Provide the (X, Y) coordinate of the cell's center where the given text is located.  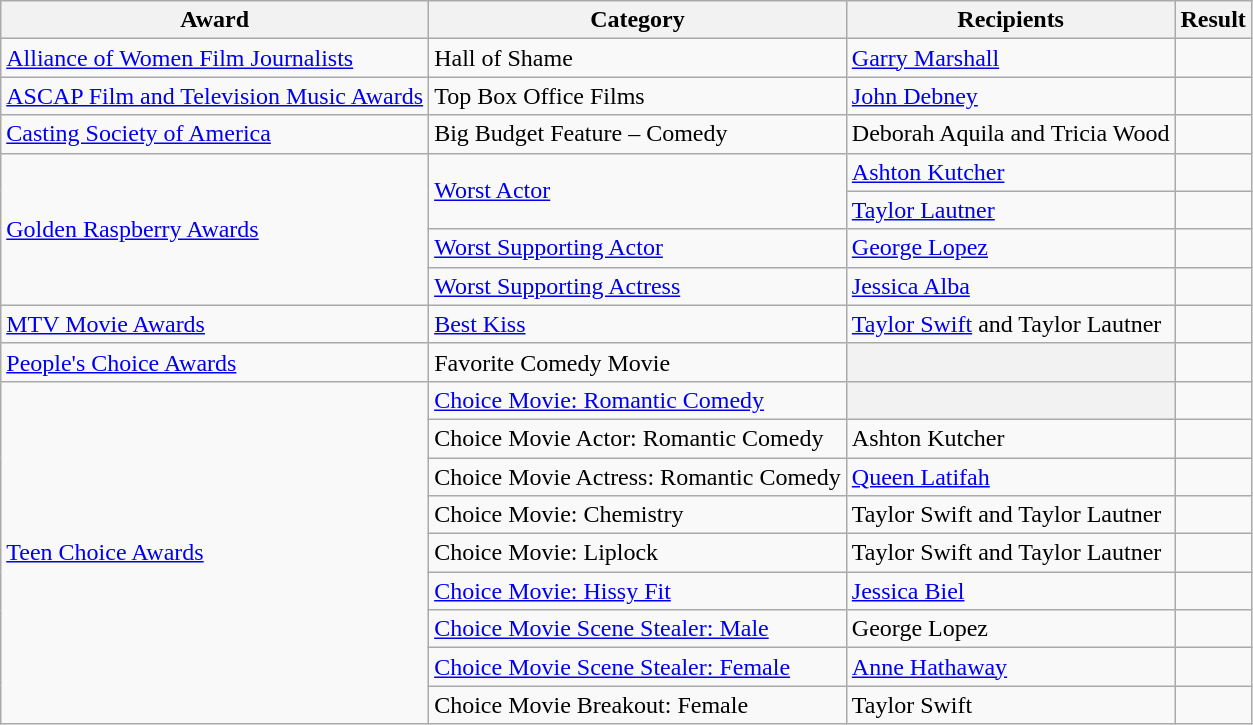
Category (638, 20)
Hall of Shame (638, 58)
Teen Choice Awards (215, 552)
Jessica Alba (1010, 286)
Choice Movie Actor: Romantic Comedy (638, 438)
Choice Movie Breakout: Female (638, 705)
ASCAP Film and Television Music Awards (215, 96)
MTV Movie Awards (215, 324)
Choice Movie: Romantic Comedy (638, 400)
Casting Society of America (215, 134)
Recipients (1010, 20)
Choice Movie Scene Stealer: Female (638, 667)
Garry Marshall (1010, 58)
Alliance of Women Film Journalists (215, 58)
Choice Movie Actress: Romantic Comedy (638, 477)
Award (215, 20)
Choice Movie: Chemistry (638, 515)
Deborah Aquila and Tricia Wood (1010, 134)
Anne Hathaway (1010, 667)
Golden Raspberry Awards (215, 229)
Choice Movie: Hissy Fit (638, 591)
Worst Supporting Actress (638, 286)
Queen Latifah (1010, 477)
Worst Supporting Actor (638, 248)
Jessica Biel (1010, 591)
Best Kiss (638, 324)
Big Budget Feature – Comedy (638, 134)
Choice Movie: Liplock (638, 553)
Choice Movie Scene Stealer: Male (638, 629)
Taylor Swift (1010, 705)
People's Choice Awards (215, 362)
Favorite Comedy Movie (638, 362)
Top Box Office Films (638, 96)
Taylor Lautner (1010, 210)
Result (1213, 20)
Worst Actor (638, 191)
John Debney (1010, 96)
